Determine the (x, y) coordinate at the center of the cell enclosing the given text.  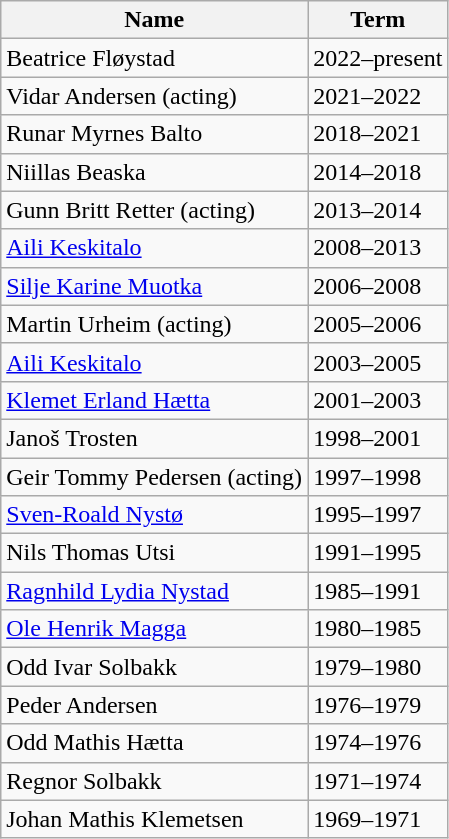
2001–2003 (378, 400)
1974–1976 (378, 743)
Janoš Trosten (154, 438)
Klemet Erland Hætta (154, 400)
Odd Ivar Solbakk (154, 667)
1997–1998 (378, 477)
Peder Andersen (154, 705)
Ragnhild Lydia Nystad (154, 591)
1985–1991 (378, 591)
Niillas Beaska (154, 172)
2014–2018 (378, 172)
2006–2008 (378, 286)
Martin Urheim (acting) (154, 324)
2022–present (378, 58)
1969–1971 (378, 819)
Runar Myrnes Balto (154, 134)
Silje Karine Muotka (154, 286)
Gunn Britt Retter (acting) (154, 210)
1979–1980 (378, 667)
Vidar Andersen (acting) (154, 96)
Odd Mathis Hætta (154, 743)
Nils Thomas Utsi (154, 553)
1980–1985 (378, 629)
1971–1974 (378, 781)
1995–1997 (378, 515)
2018–2021 (378, 134)
1998–2001 (378, 438)
1976–1979 (378, 705)
Johan Mathis Klemetsen (154, 819)
1991–1995 (378, 553)
2008–2013 (378, 248)
Term (378, 20)
2003–2005 (378, 362)
Sven-Roald Nystø (154, 515)
2021–2022 (378, 96)
Ole Henrik Magga (154, 629)
Name (154, 20)
2005–2006 (378, 324)
2013–2014 (378, 210)
Geir Tommy Pedersen (acting) (154, 477)
Beatrice Fløystad (154, 58)
Regnor Solbakk (154, 781)
